Extract the (X, Y) coordinate from the center of the cell holding the provided text.  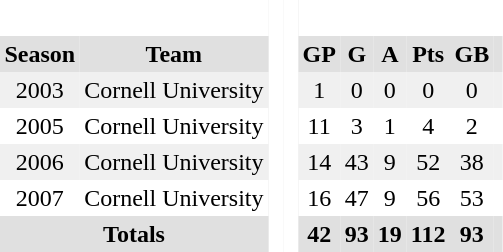
2005 (40, 126)
G (356, 54)
GP (319, 54)
53 (472, 198)
2003 (40, 90)
3 (356, 126)
A (390, 54)
16 (319, 198)
19 (390, 234)
47 (356, 198)
14 (319, 162)
43 (356, 162)
4 (428, 126)
56 (428, 198)
Team (174, 54)
42 (319, 234)
2 (472, 126)
112 (428, 234)
Totals (134, 234)
52 (428, 162)
2006 (40, 162)
11 (319, 126)
Pts (428, 54)
GB (472, 54)
38 (472, 162)
2007 (40, 198)
Season (40, 54)
